Provide the [x, y] coordinate of the cell's center where the given text is located.  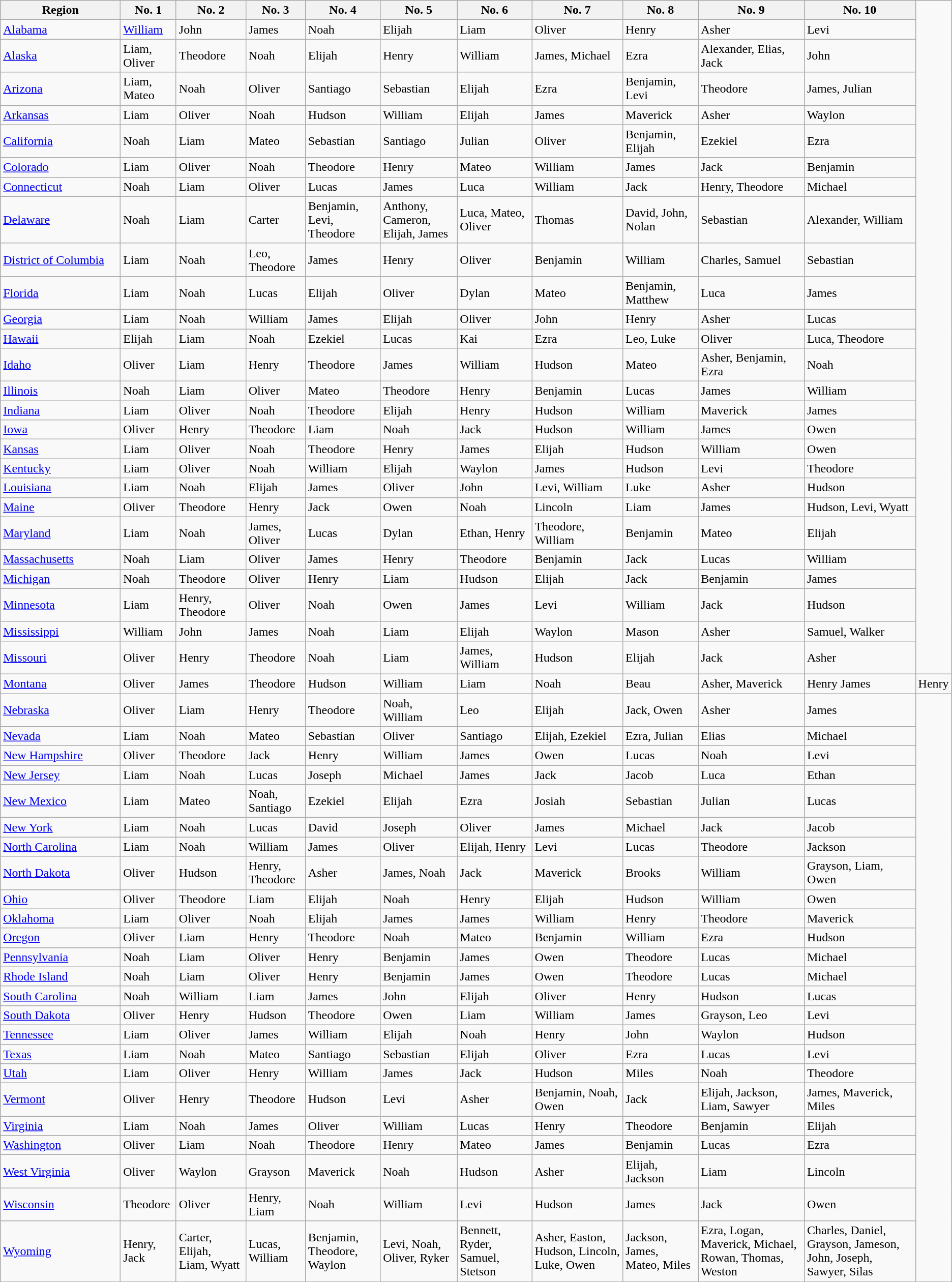
Asher, Benjamin, Ezra [752, 365]
Benjamin, Matthew [661, 293]
Oklahoma [61, 918]
Liam, Oliver [148, 56]
Kansas [61, 449]
Charles, Daniel, Grayson, Jameson, John, Joseph, Sawyer, Silas [859, 1251]
Missouri [61, 657]
Benjamin, Levi, Theodore [343, 220]
Leo [494, 710]
Elijah, Jackson [661, 1172]
Mason [661, 631]
Wisconsin [61, 1204]
Jack, Owen [661, 710]
James, Noah [419, 873]
Georgia [61, 319]
Idaho [61, 365]
No. 6 [494, 10]
No. 3 [276, 10]
Wyoming [61, 1251]
North Carolina [61, 847]
Louisiana [61, 488]
Bennett, Ryder, Samuel, Stetson [494, 1251]
No. 5 [419, 10]
Florida [61, 293]
Delaware [61, 220]
New Mexico [61, 801]
Vermont [61, 1099]
Benjamin, Noah, Owen [578, 1099]
Oregon [61, 938]
Jackson [859, 847]
Carter [276, 220]
Lucas, William [276, 1251]
James, Julian [859, 88]
Nevada [61, 736]
Ethan, Henry [494, 533]
Pennsylvania [61, 957]
Levi, Noah, Oliver, Ryker [419, 1251]
Carter, Elijah, Liam, Wyatt [211, 1251]
No. 1 [148, 10]
Henry, Jack [148, 1251]
Ezra, Julian [661, 736]
Jackson, James, Mateo, Miles [661, 1251]
Beau [661, 683]
Kentucky [61, 468]
North Dakota [61, 873]
James, William [494, 657]
Alaska [61, 56]
Elias [752, 736]
Elijah, Ezekiel [578, 736]
Samuel, Walker [859, 631]
Thomas [578, 220]
Colorado [61, 167]
Luca, Theodore [859, 338]
Leo, Theodore [276, 259]
Grayson [276, 1172]
Indiana [61, 410]
Liam, Mateo [148, 88]
Asher, Maverick [752, 683]
New Hampshire [61, 756]
Region [61, 10]
Luca, Mateo, Oliver [494, 220]
Benjamin, Elijah [661, 141]
Benjamin, Levi [661, 88]
Noah, Santiago [276, 801]
Anthony, Cameron, Elijah, James [419, 220]
Alexander, William [859, 220]
South Carolina [61, 996]
Hudson, Levi, Wyatt [859, 507]
Michigan [61, 579]
Henry, Liam [276, 1204]
California [61, 141]
Rhode Island [61, 976]
Luke [661, 488]
Nebraska [61, 710]
Theodore, William [578, 533]
Benjamin, Theodore, Waylon [343, 1251]
Washington [61, 1145]
Leo, Luke [661, 338]
Arkansas [61, 115]
Tennessee [61, 1034]
Texas [61, 1054]
Elijah, Jackson, Liam, Sawyer [752, 1099]
Montana [61, 683]
Asher, Easton, Hudson, Lincoln, Luke, Owen [578, 1251]
Virginia [61, 1126]
Josiah [578, 801]
No. 2 [211, 10]
District of Columbia [61, 259]
Illinois [61, 391]
Charles, Samuel [752, 259]
Elijah, Henry [494, 847]
Iowa [61, 430]
Ezra, Logan, Maverick, Michael, Rowan, Thomas, Weston [752, 1251]
Alabama [61, 29]
Alexander, Elias, Jack [752, 56]
James, Maverick, Miles [859, 1099]
No. 9 [752, 10]
No. 10 [859, 10]
West Virginia [61, 1172]
Henry James [859, 683]
No. 4 [343, 10]
Kai [494, 338]
James, Oliver [276, 533]
New York [61, 827]
Maryland [61, 533]
Grayson, Liam, Owen [859, 873]
Levi, William [578, 488]
Miles [661, 1074]
Massachusetts [61, 559]
Utah [61, 1074]
Mississippi [61, 631]
David [343, 827]
No. 7 [578, 10]
Minnesota [61, 605]
South Dakota [61, 1015]
Arizona [61, 88]
Maine [61, 507]
Connecticut [61, 187]
Ohio [61, 899]
New Jersey [61, 775]
Ethan [859, 775]
Grayson, Leo [752, 1015]
David, John, Nolan [661, 220]
James, Michael [578, 56]
Brooks [661, 873]
Hawaii [61, 338]
Noah, William [419, 710]
No. 8 [661, 10]
